Search for the cell housing the specified text and yield its (X, Y) center coordinate. 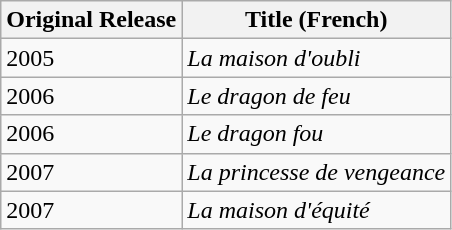
Le dragon fou (316, 134)
2005 (92, 58)
Original Release (92, 20)
Le dragon de feu (316, 96)
La princesse de vengeance (316, 172)
La maison d'oubli (316, 58)
La maison d'équité (316, 210)
Title (French) (316, 20)
